Find where the given text appears and provide that cell's center as [x, y] coordinate. 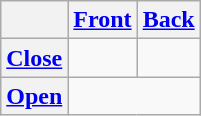
Open [34, 96]
Back [168, 20]
Close [34, 58]
Front [102, 20]
